Search for the cell housing the specified text and yield its [X, Y] center coordinate. 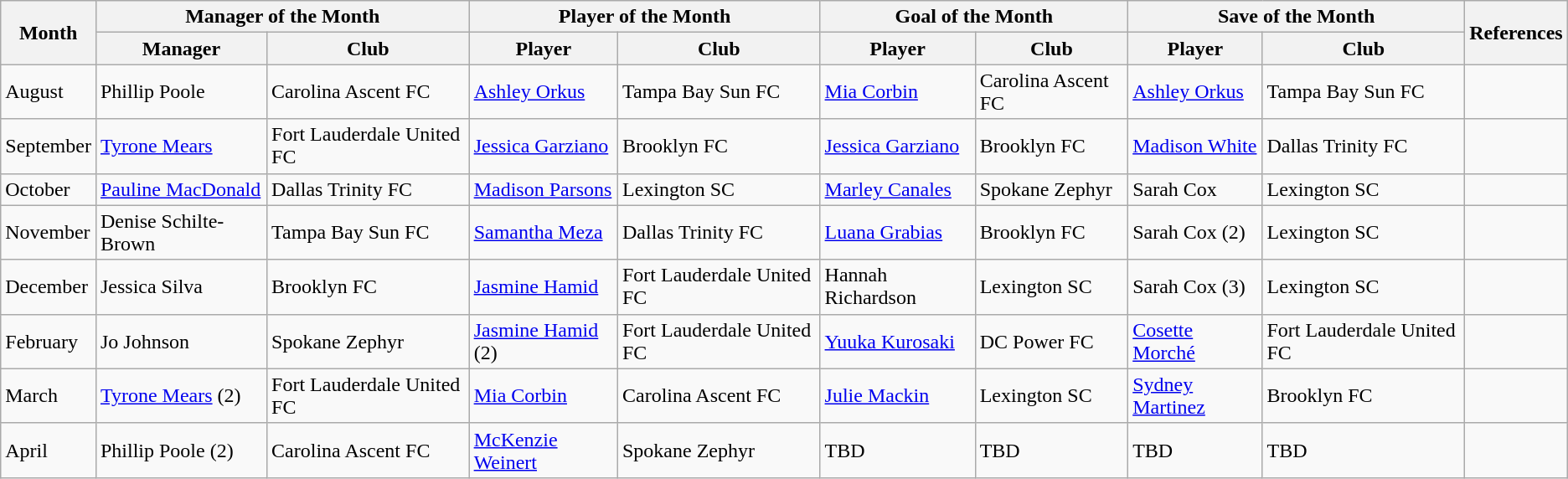
Yuuka Kurosaki [898, 342]
Julie Mackin [898, 395]
August [49, 92]
Jessica Silva [181, 286]
Hannah Richardson [898, 286]
April [49, 451]
Sarah Cox (3) [1195, 286]
Luana Grabias [898, 233]
Marley Canales [898, 189]
Sarah Cox (2) [1195, 233]
Sydney Martinez [1195, 395]
Jasmine Hamid (2) [543, 342]
Cosette Morché [1195, 342]
Goal of the Month [974, 17]
Sarah Cox [1195, 189]
Month [49, 33]
Phillip Poole (2) [181, 451]
DC Power FC [1052, 342]
Denise Schilte-Brown [181, 233]
Manager [181, 49]
Save of the Month [1297, 17]
Tyrone Mears [181, 146]
Player of the Month [645, 17]
Phillip Poole [181, 92]
Jasmine Hamid [543, 286]
Madison White [1195, 146]
Tyrone Mears (2) [181, 395]
Madison Parsons [543, 189]
Jo Johnson [181, 342]
March [49, 395]
Samantha Meza [543, 233]
September [49, 146]
February [49, 342]
December [49, 286]
Manager of the Month [282, 17]
References [1516, 33]
October [49, 189]
Pauline MacDonald [181, 189]
November [49, 233]
McKenzie Weinert [543, 451]
